Extract the [X, Y] coordinate from the center of the cell holding the provided text.  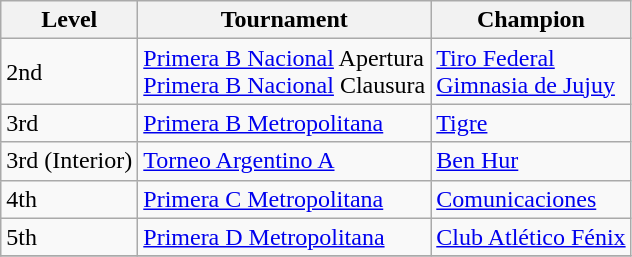
Tiro Federal Gimnasia de Jujuy [531, 72]
3rd (Interior) [70, 161]
Primera D Metropolitana [284, 237]
Primera B Metropolitana [284, 123]
Torneo Argentino A [284, 161]
Tournament [284, 20]
Club Atlético Fénix [531, 237]
Ben Hur [531, 161]
Tigre [531, 123]
5th [70, 237]
2nd [70, 72]
Primera B Nacional Apertura Primera B Nacional Clausura [284, 72]
Comunicaciones [531, 199]
4th [70, 199]
Level [70, 20]
Primera C Metropolitana [284, 199]
3rd [70, 123]
Champion [531, 20]
